Search for the cell housing the specified text and yield its [x, y] center coordinate. 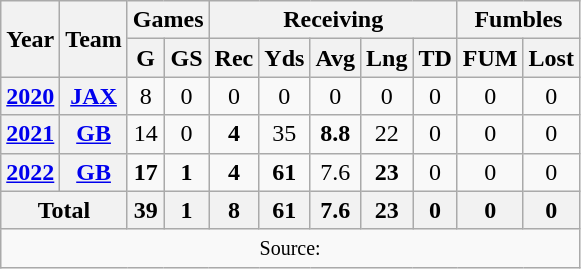
Fumbles [518, 20]
14 [146, 134]
Games [168, 20]
FUM [490, 58]
GS [186, 58]
17 [146, 172]
Team [94, 39]
39 [146, 210]
22 [386, 134]
G [146, 58]
Lost [551, 58]
Source: [290, 248]
Receiving [333, 20]
Rec [234, 58]
Lng [386, 58]
2022 [30, 172]
35 [284, 134]
2020 [30, 96]
2021 [30, 134]
Avg [336, 58]
JAX [94, 96]
8.8 [336, 134]
TD [435, 58]
Year [30, 39]
Yds [284, 58]
Total [64, 210]
